Return the (X, Y) coordinate for the center point of the cell that contains the specified text.  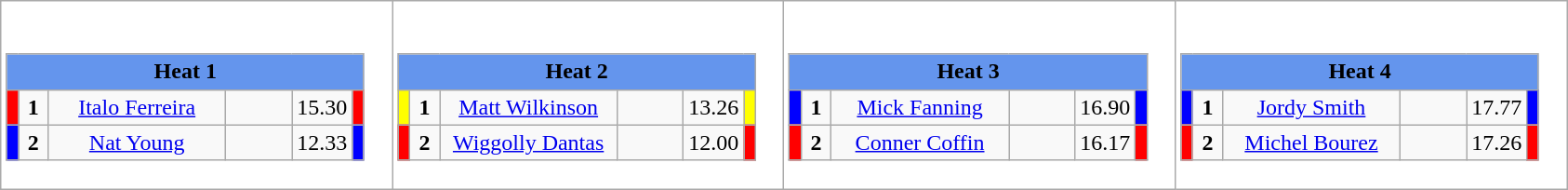
Italo Ferreira (138, 107)
Heat 1 (185, 72)
Heat 4 (1360, 72)
Heat 4 1 Jordy Smith 17.77 2 Michel Bourez 17.26 (1371, 95)
15.30 (322, 107)
Wiggolly Dantas (528, 142)
Matt Wilkinson (528, 107)
17.77 (1497, 107)
16.90 (1105, 107)
Heat 3 (968, 72)
17.26 (1497, 142)
13.26 (714, 107)
Conner Coffin (921, 142)
Michel Bourez (1311, 142)
Heat 2 (577, 72)
16.17 (1105, 142)
Heat 1 1 Italo Ferreira 15.30 2 Nat Young 12.33 (197, 95)
Heat 3 1 Mick Fanning 16.90 2 Conner Coffin 16.17 (980, 95)
Jordy Smith (1311, 107)
Mick Fanning (921, 107)
12.33 (322, 142)
Nat Young (138, 142)
12.00 (714, 142)
Heat 2 1 Matt Wilkinson 13.26 2 Wiggolly Dantas 12.00 (588, 95)
